Return [X, Y] of the center of cell containing provided text 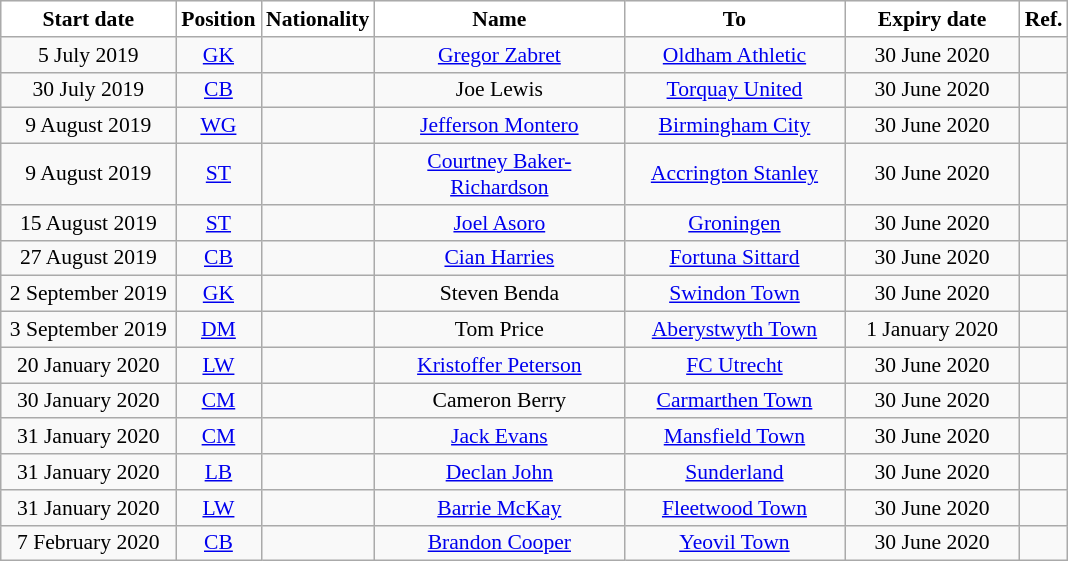
Name [499, 19]
7 February 2020 [88, 543]
DM [218, 330]
Tom Price [499, 330]
Barrie McKay [499, 508]
Birmingham City [734, 126]
To [734, 19]
Position [218, 19]
Cameron Berry [499, 401]
Aberystwyth Town [734, 330]
LB [218, 472]
27 August 2019 [88, 258]
Nationality [318, 19]
Courtney Baker-Richardson [499, 174]
Accrington Stanley [734, 174]
Jack Evans [499, 437]
Fortuna Sittard [734, 258]
Yeovil Town [734, 543]
1 January 2020 [932, 330]
20 January 2020 [88, 365]
15 August 2019 [88, 223]
2 September 2019 [88, 294]
Start date [88, 19]
Joe Lewis [499, 90]
Declan John [499, 472]
Swindon Town [734, 294]
FC Utrecht [734, 365]
WG [218, 126]
5 July 2019 [88, 55]
Joel Asoro [499, 223]
30 July 2019 [88, 90]
Cian Harries [499, 258]
30 January 2020 [88, 401]
Oldham Athletic [734, 55]
Ref. [1044, 19]
Gregor Zabret [499, 55]
Kristoffer Peterson [499, 365]
Mansfield Town [734, 437]
Torquay United [734, 90]
Expiry date [932, 19]
Jefferson Montero [499, 126]
Fleetwood Town [734, 508]
Groningen [734, 223]
Sunderland [734, 472]
Carmarthen Town [734, 401]
Brandon Cooper [499, 543]
Steven Benda [499, 294]
3 September 2019 [88, 330]
